From the cell containing the given text, extract its center point as [x, y] coordinate. 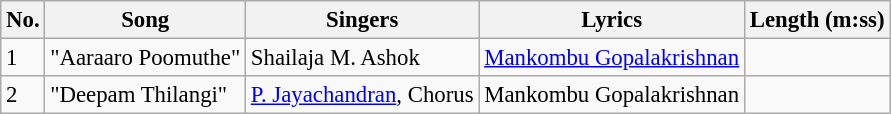
Shailaja M. Ashok [362, 58]
Lyrics [612, 20]
"Deepam Thilangi" [146, 95]
No. [23, 20]
Singers [362, 20]
"Aaraaro Poomuthe" [146, 58]
2 [23, 95]
Song [146, 20]
Length (m:ss) [816, 20]
1 [23, 58]
P. Jayachandran, Chorus [362, 95]
